Find where the given text appears and provide that cell's center as (x, y) coordinate. 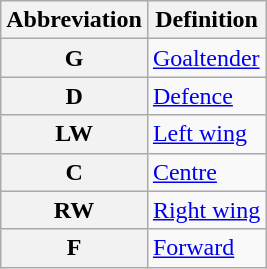
Centre (206, 172)
Right wing (206, 210)
Left wing (206, 134)
Abbreviation (74, 20)
Definition (206, 20)
G (74, 58)
LW (74, 134)
D (74, 96)
C (74, 172)
Goaltender (206, 58)
RW (74, 210)
Defence (206, 96)
F (74, 248)
Forward (206, 248)
